Locate the cell with the specified text and output its [x, y] center coordinate. 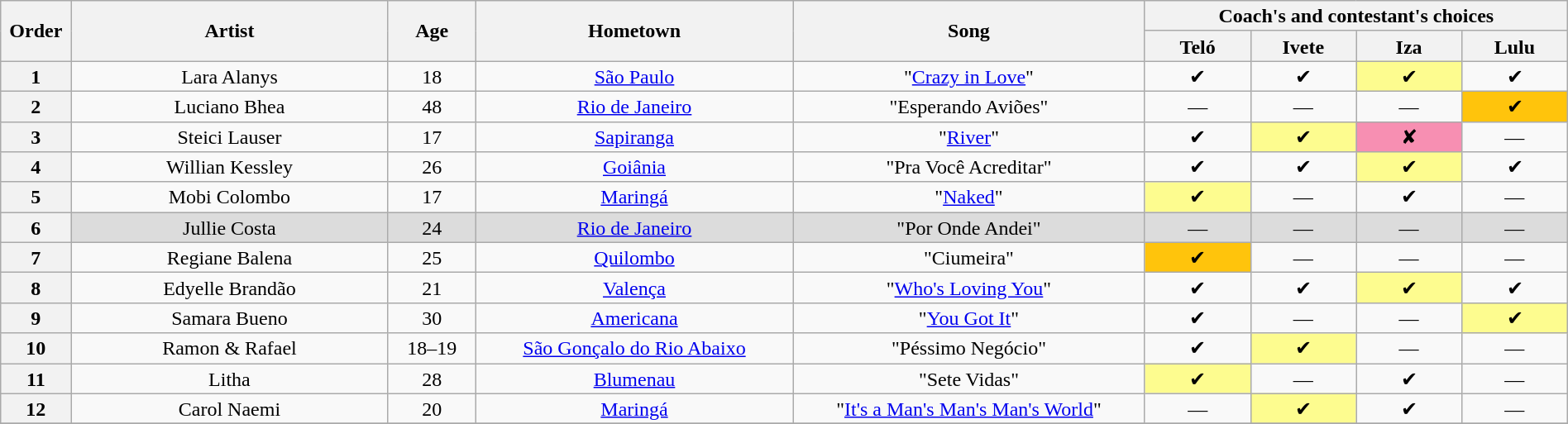
Litha [230, 379]
6 [36, 228]
São Gonçalo do Rio Abaixo [633, 349]
48 [432, 106]
Americana [633, 317]
30 [432, 317]
24 [432, 228]
4 [36, 167]
Order [36, 31]
"Naked" [969, 197]
28 [432, 379]
"Pra Você Acreditar" [969, 167]
3 [36, 137]
Jullie Costa [230, 228]
18 [432, 76]
São Paulo [633, 76]
26 [432, 167]
20 [432, 408]
Carol Naemi [230, 408]
1 [36, 76]
Artist [230, 31]
"Por Onde Andei" [969, 228]
Edyelle Brandão [230, 288]
Ramon & Rafael [230, 349]
"Ciumeira" [969, 258]
Ivete [1303, 46]
12 [36, 408]
Lulu [1514, 46]
Valença [633, 288]
Goiânia [633, 167]
5 [36, 197]
"Esperando Aviões" [969, 106]
"Crazy in Love" [969, 76]
8 [36, 288]
7 [36, 258]
Hometown [633, 31]
Quilombo [633, 258]
Lara Alanys [230, 76]
9 [36, 317]
Willian Kessley [230, 167]
"Péssimo Negócio" [969, 349]
Steici Lauser [230, 137]
✘ [1409, 137]
25 [432, 258]
21 [432, 288]
Regiane Balena [230, 258]
11 [36, 379]
2 [36, 106]
Sapiranga [633, 137]
"River" [969, 137]
"Sete Vidas" [969, 379]
18–19 [432, 349]
Iza [1409, 46]
Luciano Bhea [230, 106]
Coach's and contestant's choices [1356, 17]
Song [969, 31]
Teló [1198, 46]
"You Got It" [969, 317]
Samara Bueno [230, 317]
10 [36, 349]
"It's a Man's Man's Man's World" [969, 408]
Mobi Colombo [230, 197]
"Who's Loving You" [969, 288]
Age [432, 31]
Blumenau [633, 379]
